Locate the cell with the specified text and output its [x, y] center coordinate. 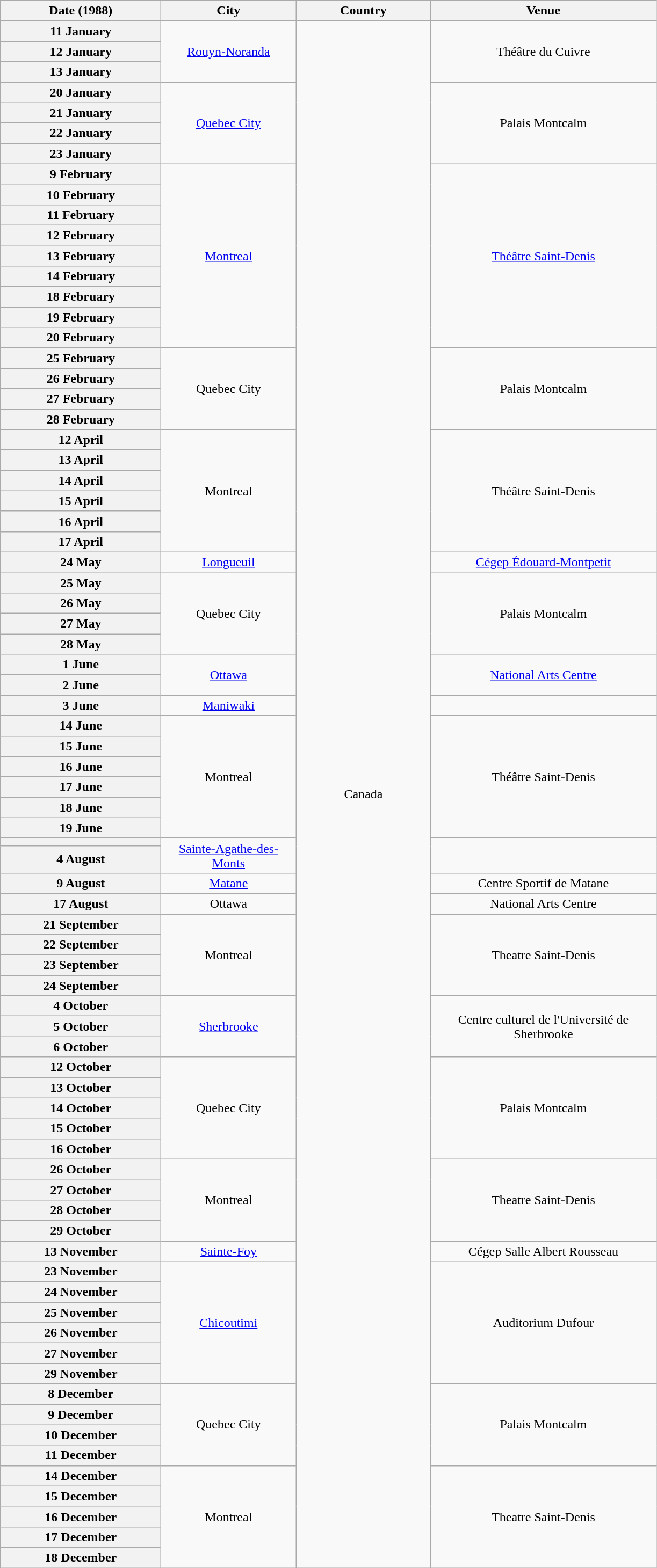
Canada [363, 794]
5 October [81, 1026]
26 February [81, 378]
Centre culturel de l'Université de Sherbrooke [544, 1026]
19 June [81, 828]
22 January [81, 133]
6 October [81, 1047]
26 May [81, 603]
11 December [81, 1455]
15 June [81, 746]
28 May [81, 644]
Maniwaki [229, 705]
15 December [81, 1496]
14 February [81, 276]
12 October [81, 1067]
24 November [81, 1292]
24 September [81, 986]
13 October [81, 1088]
Sherbrooke [229, 1026]
25 May [81, 582]
12 April [81, 440]
Date (1988) [81, 11]
Rouyn-Noranda [229, 52]
21 September [81, 924]
29 November [81, 1374]
17 June [81, 787]
10 February [81, 194]
17 December [81, 1537]
22 September [81, 945]
27 October [81, 1190]
12 January [81, 52]
16 October [81, 1149]
2 June [81, 685]
25 November [81, 1312]
28 October [81, 1210]
27 February [81, 399]
9 December [81, 1414]
Sainte-Agathe-des-Monts [229, 856]
Longueuil [229, 562]
13 January [81, 72]
16 June [81, 767]
13 November [81, 1251]
15 April [81, 501]
13 February [81, 256]
Sainte-Foy [229, 1251]
26 November [81, 1333]
27 November [81, 1353]
Théâtre du Cuivre [544, 52]
18 February [81, 297]
8 December [81, 1394]
Chicoutimi [229, 1323]
20 February [81, 338]
23 January [81, 154]
3 June [81, 705]
20 January [81, 92]
18 December [81, 1557]
14 April [81, 480]
12 February [81, 235]
28 February [81, 419]
Cégep Édouard-Montpetit [544, 562]
29 October [81, 1230]
21 January [81, 113]
26 October [81, 1169]
19 February [81, 317]
4 August [81, 859]
Cégep Salle Albert Rousseau [544, 1251]
City [229, 11]
23 November [81, 1272]
13 April [81, 460]
10 December [81, 1435]
1 June [81, 665]
23 September [81, 965]
Centre Sportif de Matane [544, 883]
Venue [544, 11]
14 December [81, 1476]
27 May [81, 624]
17 August [81, 903]
18 June [81, 807]
15 October [81, 1128]
4 October [81, 1006]
14 June [81, 726]
17 April [81, 542]
14 October [81, 1108]
9 February [81, 174]
24 May [81, 562]
Country [363, 11]
16 December [81, 1516]
9 August [81, 883]
25 February [81, 358]
Auditorium Dufour [544, 1323]
Matane [229, 883]
11 January [81, 31]
11 February [81, 215]
16 April [81, 521]
